Capture the cell that displays the provided text and extract its (X, Y) central coordinate. 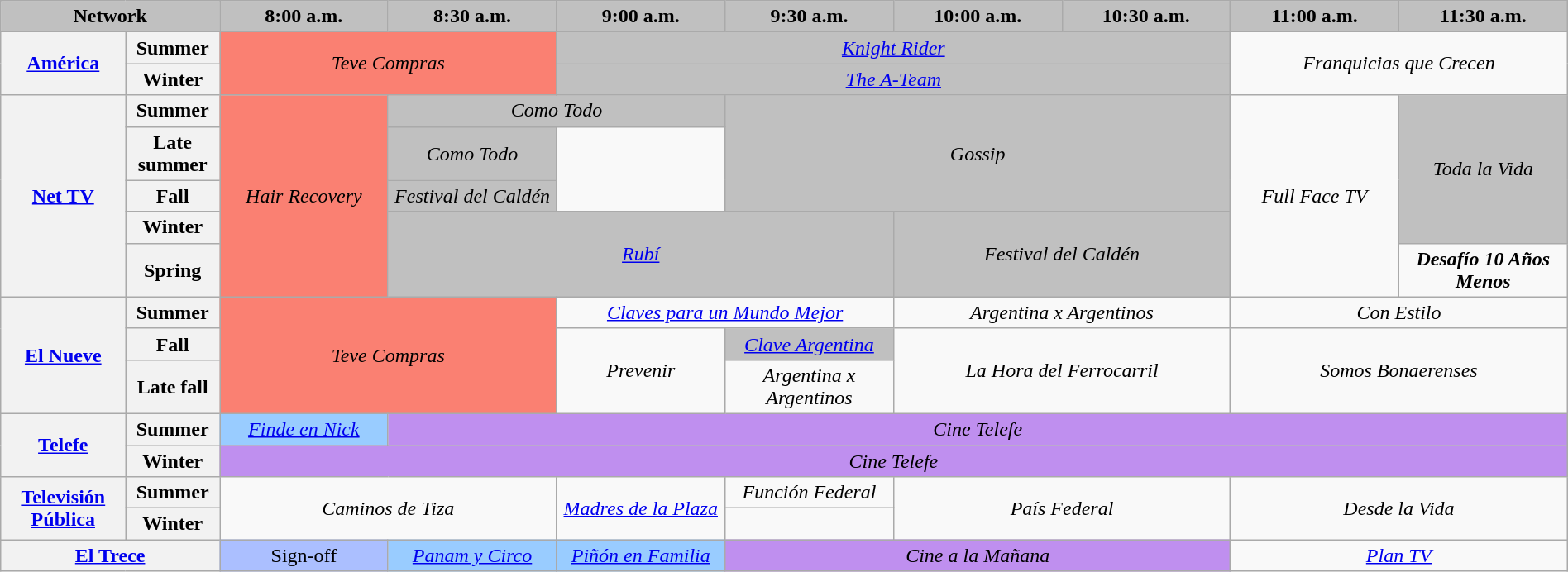
11:00 a.m. (1315, 17)
Prevenir (641, 370)
10:00 a.m. (978, 17)
The A-Team (893, 79)
9:30 a.m. (810, 17)
Televisión Pública (63, 508)
Caminos de Tiza (389, 508)
Late fall (173, 387)
Plan TV (1399, 555)
Late summer (173, 154)
Función Federal (810, 493)
Panam y Circo (472, 555)
El Trece (111, 555)
Sign-off (304, 555)
Net TV (63, 196)
Somos Bonaerenses (1399, 370)
Hair Recovery (304, 196)
Piñón en Familia (641, 555)
Finde en Nick (304, 429)
Clave Argentina (810, 344)
Full Face TV (1315, 196)
Rubí (640, 255)
El Nueve (63, 355)
Franquicias que Crecen (1399, 64)
Desafío 10 Años Menos (1483, 269)
8:00 a.m. (304, 17)
Madres de la Plaza (641, 508)
Desde la Vida (1399, 508)
La Hora del Ferrocarril (1062, 370)
Spring (173, 269)
Network (111, 17)
Toda la Vida (1483, 169)
Telefe (63, 445)
Knight Rider (893, 48)
Cine a la Mañana (978, 555)
América (63, 64)
9:00 a.m. (641, 17)
10:30 a.m. (1146, 17)
Claves para un Mundo Mejor (724, 312)
Con Estilo (1399, 312)
8:30 a.m. (472, 17)
País Federal (1062, 508)
Gossip (978, 154)
11:30 a.m. (1483, 17)
